Find where the given text appears and provide that cell's center as [x, y] coordinate. 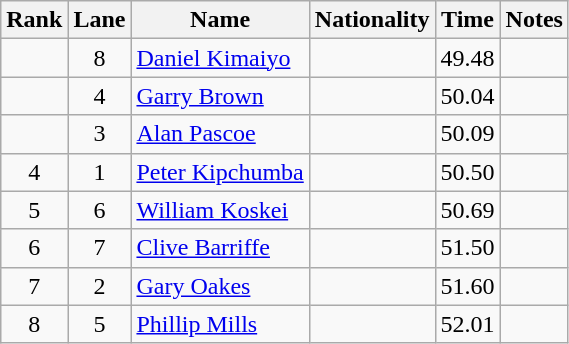
Gary Oakes [220, 286]
50.09 [468, 134]
50.04 [468, 96]
Clive Barriffe [220, 248]
3 [100, 134]
William Koskei [220, 210]
Lane [100, 20]
1 [100, 172]
Alan Pascoe [220, 134]
52.01 [468, 324]
50.69 [468, 210]
Name [220, 20]
Notes [534, 20]
2 [100, 286]
Nationality [372, 20]
51.50 [468, 248]
Time [468, 20]
49.48 [468, 58]
Garry Brown [220, 96]
Phillip Mills [220, 324]
Rank [34, 20]
Daniel Kimaiyo [220, 58]
Peter Kipchumba [220, 172]
51.60 [468, 286]
50.50 [468, 172]
